Determine the [X, Y] coordinate at the center of the cell enclosing the given text.  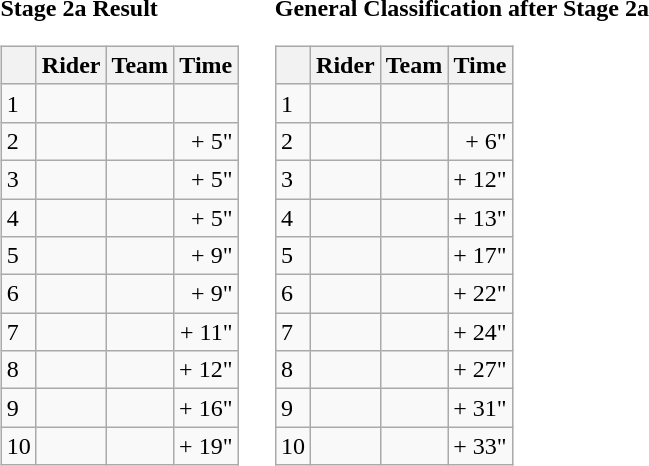
+ 31" [480, 408]
+ 27" [480, 370]
+ 13" [480, 217]
+ 11" [206, 332]
+ 6" [480, 141]
+ 19" [206, 446]
+ 16" [206, 408]
+ 33" [480, 446]
+ 22" [480, 294]
+ 24" [480, 332]
+ 17" [480, 256]
